Return [X, Y] of the center of cell containing provided text 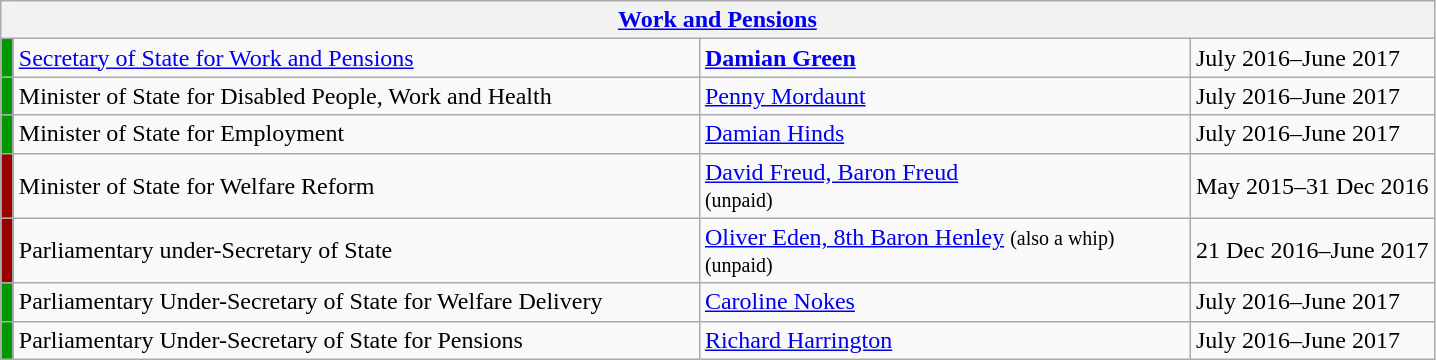
Parliamentary Under-Secretary of State for Pensions [356, 340]
David Freud, Baron Freud(unpaid) [944, 186]
Oliver Eden, 8th Baron Henley (also a whip) (unpaid) [944, 250]
May 2015–31 Dec 2016 [1312, 186]
Minister of State for Welfare Reform [356, 186]
Caroline Nokes [944, 302]
Minister of State for Employment [356, 134]
Damian Hinds [944, 134]
Penny Mordaunt [944, 96]
Minister of State for Disabled People, Work and Health [356, 96]
Damian Green [944, 58]
Richard Harrington [944, 340]
Parliamentary under-Secretary of State [356, 250]
21 Dec 2016–June 2017 [1312, 250]
Parliamentary Under-Secretary of State for Welfare Delivery [356, 302]
Secretary of State for Work and Pensions [356, 58]
Work and Pensions [718, 20]
